For the text-containing cell, return its midpoint in [x, y] coordinate format. 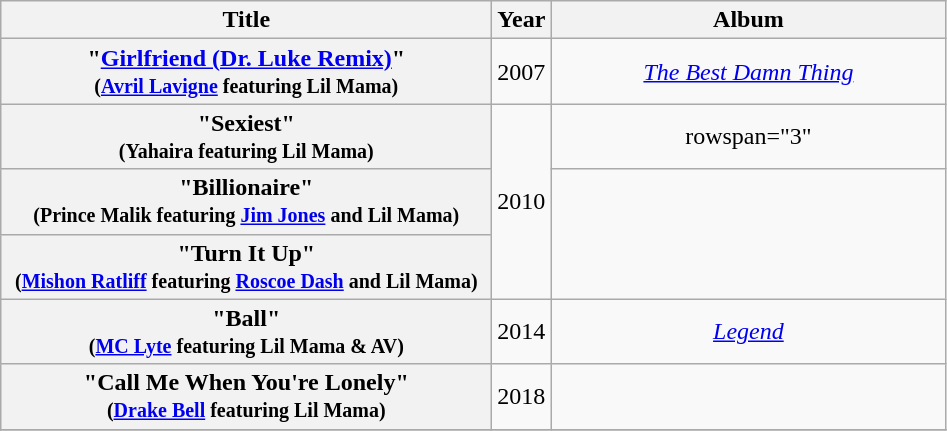
2014 [522, 332]
2010 [522, 202]
Year [522, 20]
rowspan="3" [748, 136]
"Turn It Up" (Mishon Ratliff featuring Roscoe Dash and Lil Mama) [246, 266]
"Sexiest" (Yahaira featuring Lil Mama) [246, 136]
Legend [748, 332]
"Girlfriend (Dr. Luke Remix)" (Avril Lavigne featuring Lil Mama) [246, 72]
2007 [522, 72]
"Ball" (MC Lyte featuring Lil Mama & AV) [246, 332]
Album [748, 20]
The Best Damn Thing [748, 72]
"Call Me When You're Lonely" (Drake Bell featuring Lil Mama) [246, 396]
"Billionaire" (Prince Malik featuring Jim Jones and Lil Mama) [246, 202]
2018 [522, 396]
Title [246, 20]
